Return the (X, Y) coordinate for the center point of the cell that contains the specified text.  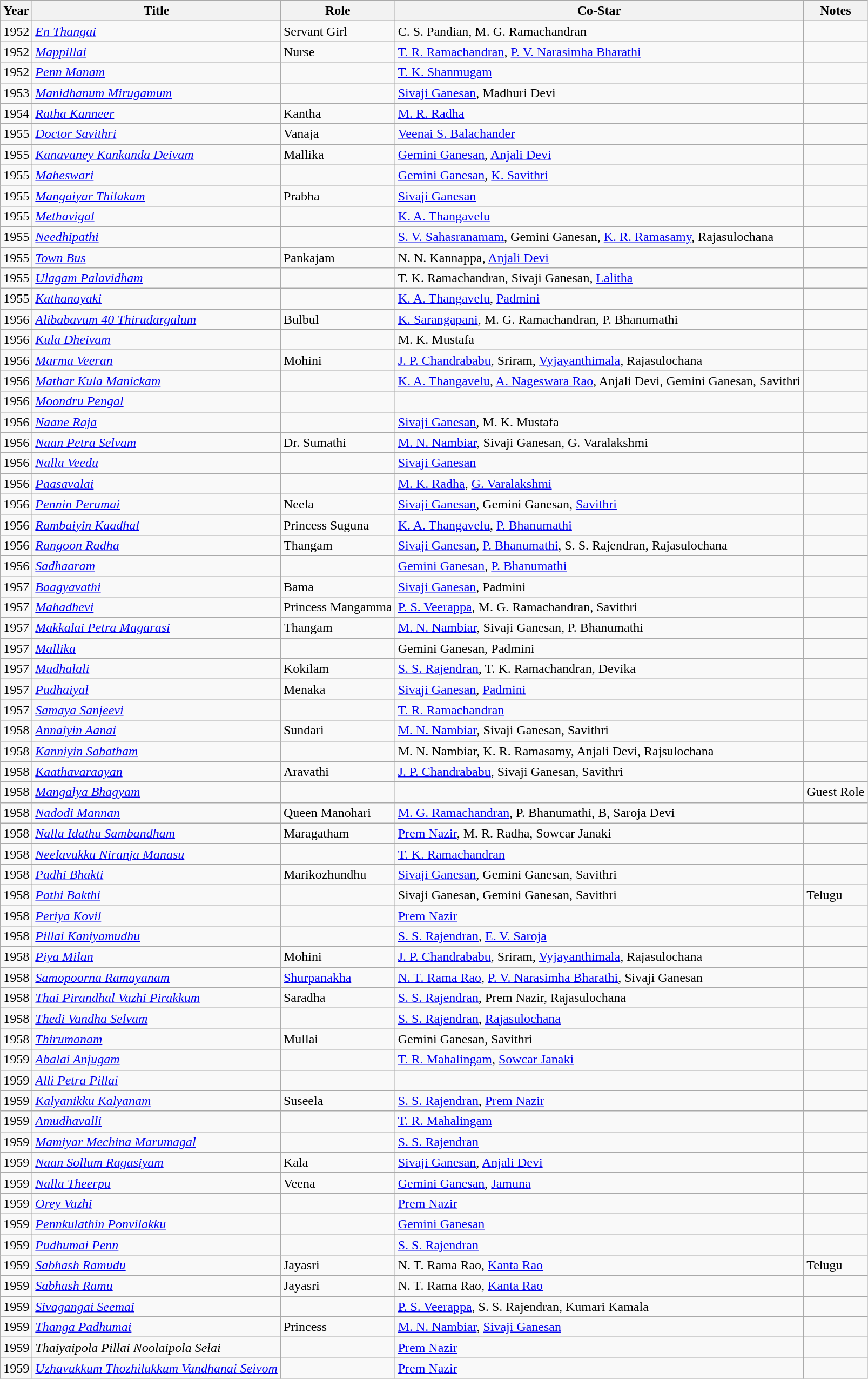
Queen Manohari (338, 813)
S. S. Rajendran, E. V. Saroja (599, 936)
Penn Manam (157, 72)
M. N. Nambiar, Sivaji Ganesan, G. Varalakshmi (599, 443)
Role (338, 11)
Bulbul (338, 319)
T. K. Shanmugam (599, 72)
Makkalai Petra Magarasi (157, 628)
Nadodi Mannan (157, 813)
Nalla Theerpu (157, 1183)
M. N. Nambiar, Sivaji Ganesan (599, 1327)
Sabhash Ramu (157, 1286)
K. A. Thangavelu, P. Bhanumathi (599, 525)
Pathi Bakthi (157, 895)
Rambaiyin Kaadhal (157, 525)
Abalai Anjugam (157, 1060)
Sivagangai Seemai (157, 1307)
En Thangai (157, 31)
Gemini Ganesan (599, 1224)
Sivaji Ganesan, Madhuri Devi (599, 93)
Maragatham (338, 833)
T. R. Mahalingam (599, 1121)
Thaiyaipola Pillai Noolaipola Selai (157, 1348)
Paasavalai (157, 484)
S. S. Rajendran, Prem Nazir (599, 1101)
Doctor Savithri (157, 134)
Thanga Padhumai (157, 1327)
T. R. Mahalingam, Sowcar Janaki (599, 1060)
Annaiyin Aanai (157, 731)
Methavigal (157, 216)
Ratha Kanneer (157, 113)
Menaka (338, 689)
Servant Girl (338, 31)
Prabha (338, 196)
Pennin Perumai (157, 504)
Needhipathi (157, 237)
M. N. Nambiar, K. R. Ramasamy, Anjali Devi, Rajsulochana (599, 751)
Sivaji Ganesan, P. Bhanumathi, S. S. Rajendran, Rajasulochana (599, 545)
Notes (836, 11)
Naan Sollum Ragasiyam (157, 1162)
K. A. Thangavelu, A. Nageswara Rao, Anjali Devi, Gemini Ganesan, Savithri (599, 381)
Gemini Ganesan, Anjali Devi (599, 155)
Kula Dheivam (157, 340)
Mamiyar Mechina Marumagal (157, 1142)
Town Bus (157, 258)
1953 (16, 93)
Gemini Ganesan, P. Bhanumathi (599, 566)
Dr. Sumathi (338, 443)
Maheswari (157, 175)
Title (157, 11)
Samopoorna Ramayanam (157, 978)
Suseela (338, 1101)
Guest Role (836, 792)
Amudhavalli (157, 1121)
Princess (338, 1327)
Neelavukku Niranja Manasu (157, 854)
Saradha (338, 998)
Samaya Sanjeevi (157, 710)
Gemini Ganesan, Savithri (599, 1039)
Mangalya Bhagyam (157, 792)
Gemini Ganesan, K. Savithri (599, 175)
Thedi Vandha Selvam (157, 1019)
Sadhaaram (157, 566)
C. S. Pandian, M. G. Ramachandran (599, 31)
Rangoon Radha (157, 545)
S. S. Rajendran, T. K. Ramachandran, Devika (599, 669)
Kanniyin Sabatham (157, 751)
Veenai S. Balachander (599, 134)
K. A. Thangavelu, Padmini (599, 299)
Naane Raja (157, 422)
M. G. Ramachandran, P. Bhanumathi, B, Saroja Devi (599, 813)
S. V. Sahasranamam, Gemini Ganesan, K. R. Ramasamy, Rajasulochana (599, 237)
Princess Suguna (338, 525)
Mangaiyar Thilakam (157, 196)
N. N. Kannappa, Anjali Devi (599, 258)
Sundari (338, 731)
Kokilam (338, 669)
Kala (338, 1162)
Gemini Ganesan, Padmini (599, 648)
Moondru Pengal (157, 401)
K. Sarangapani, M. G. Ramachandran, P. Bhanumathi (599, 319)
P. S. Veerappa, S. S. Rajendran, Kumari Kamala (599, 1307)
Manidhanum Mirugamum (157, 93)
Kalyanikku Kalyanam (157, 1101)
Veena (338, 1183)
Co-Star (599, 11)
T. K. Ramachandran (599, 854)
Shurpanakha (338, 978)
Naan Petra Selvam (157, 443)
Kathanayaki (157, 299)
Kaathavaraayan (157, 772)
Bama (338, 586)
Nalla Veedu (157, 463)
Ulagam Palavidham (157, 278)
T. K. Ramachandran, Sivaji Ganesan, Lalitha (599, 278)
Nalla Idathu Sambandham (157, 833)
Marma Veeran (157, 360)
Mappillai (157, 52)
M. K. Radha, G. Varalakshmi (599, 484)
Thai Pirandhal Vazhi Pirakkum (157, 998)
Gemini Ganesan, Jamuna (599, 1183)
Mudhalali (157, 669)
T. R. Ramachandran (599, 710)
Year (16, 11)
M. K. Mustafa (599, 340)
Uzhavukkum Thozhilukkum Vandhanai Seivom (157, 1368)
Sivaji Ganesan, M. K. Mustafa (599, 422)
Pennkulathin Ponvilakku (157, 1224)
Kanavaney Kankanda Deivam (157, 155)
Pudhaiyal (157, 689)
Sivaji Ganesan, Anjali Devi (599, 1162)
Thirumanam (157, 1039)
Piya Milan (157, 957)
Padhi Bhakti (157, 874)
Pudhumai Penn (157, 1244)
Princess Mangamma (338, 607)
Kantha (338, 113)
M. N. Nambiar, Sivaji Ganesan, Savithri (599, 731)
K. A. Thangavelu (599, 216)
M. R. Radha (599, 113)
Nurse (338, 52)
S. S. Rajendran, Prem Nazir, Rajasulochana (599, 998)
Marikozhundhu (338, 874)
N. T. Rama Rao, P. V. Narasimha Bharathi, Sivaji Ganesan (599, 978)
Neela (338, 504)
Alli Petra Pillai (157, 1080)
S. S. Rajendran, Rajasulochana (599, 1019)
Mahadhevi (157, 607)
Sabhash Ramudu (157, 1266)
J. P. Chandrababu, Sivaji Ganesan, Savithri (599, 772)
Pillai Kaniyamudhu (157, 936)
Alibabavum 40 Thirudargalum (157, 319)
P. S. Veerappa, M. G. Ramachandran, Savithri (599, 607)
M. N. Nambiar, Sivaji Ganesan, P. Bhanumathi (599, 628)
Prem Nazir, M. R. Radha, Sowcar Janaki (599, 833)
Vanaja (338, 134)
1954 (16, 113)
Baagyavathi (157, 586)
Mullai (338, 1039)
Periya Kovil (157, 916)
Aravathi (338, 772)
Mathar Kula Manickam (157, 381)
T. R. Ramachandran, P. V. Narasimha Bharathi (599, 52)
Pankajam (338, 258)
Orey Vazhi (157, 1203)
